Extract the (x, y) coordinate from the center of the cell holding the provided text.  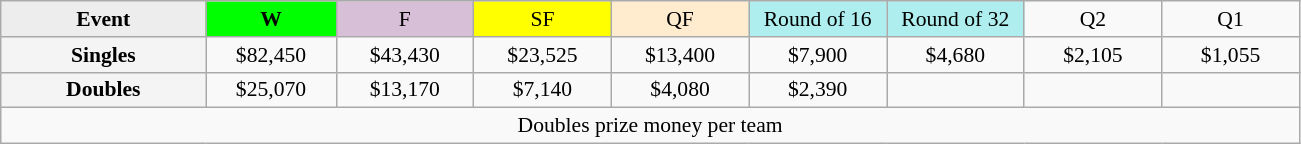
$1,055 (1231, 55)
$7,900 (818, 55)
Event (104, 19)
$82,450 (271, 55)
SF (543, 19)
$2,390 (818, 90)
$13,170 (405, 90)
Singles (104, 55)
Round of 16 (818, 19)
$7,140 (543, 90)
$2,105 (1093, 55)
Doubles (104, 90)
$43,430 (405, 55)
Round of 32 (955, 19)
W (271, 19)
F (405, 19)
$4,080 (680, 90)
Doubles prize money per team (650, 126)
QF (680, 19)
$25,070 (271, 90)
$13,400 (680, 55)
$23,525 (543, 55)
Q2 (1093, 19)
$4,680 (955, 55)
Q1 (1231, 19)
